Return [x, y] of the center of cell containing provided text 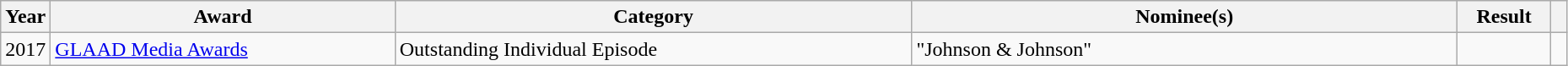
Year [25, 17]
GLAAD Media Awards [223, 49]
Result [1503, 17]
Nominee(s) [1184, 17]
Award [223, 17]
2017 [25, 49]
Outstanding Individual Episode [653, 49]
Category [653, 17]
"Johnson & Johnson" [1184, 49]
